Return the (X, Y) coordinate for the center point of the cell that contains the specified text.  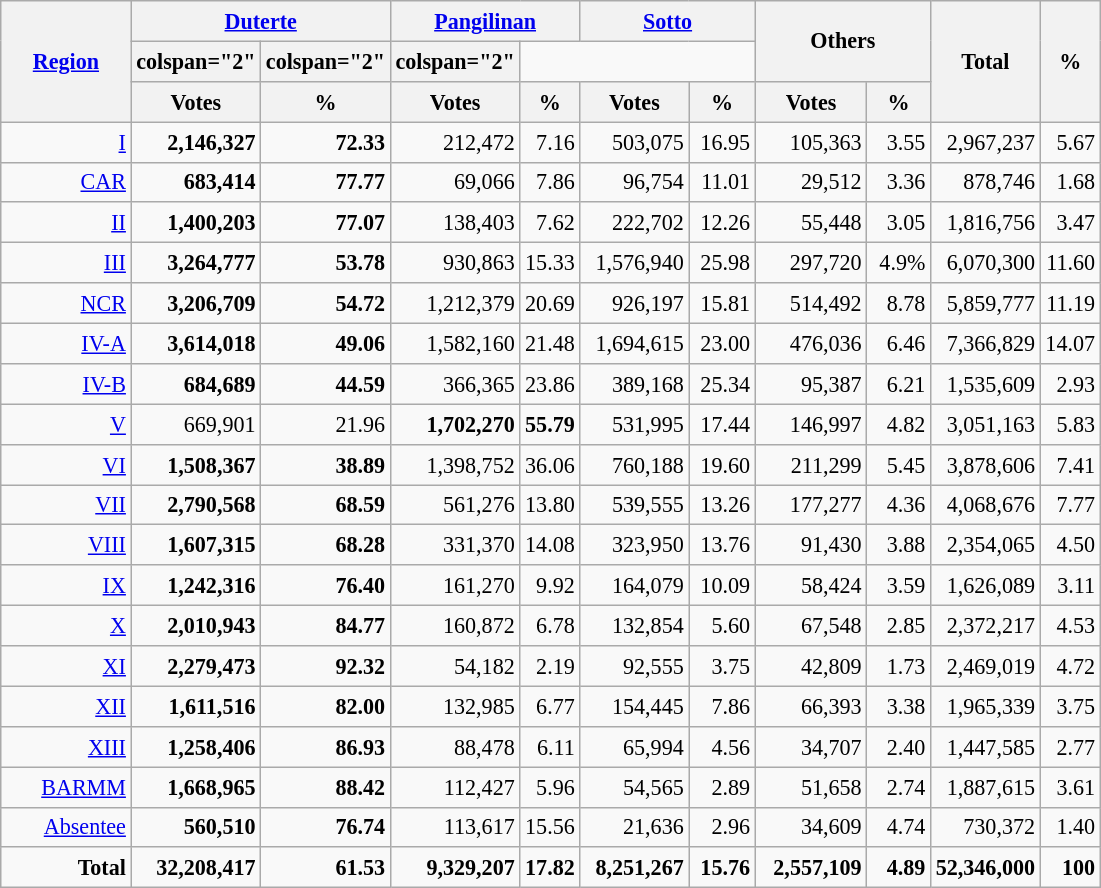
2.85 (899, 625)
683,414 (196, 182)
389,168 (634, 383)
9,329,207 (455, 867)
54.72 (326, 303)
12.26 (722, 222)
69,066 (455, 182)
8.78 (899, 303)
7.77 (1070, 504)
3.47 (1070, 222)
77.07 (326, 222)
IX (66, 585)
68.28 (326, 545)
V (66, 424)
2,010,943 (196, 625)
VI (66, 464)
161,270 (455, 585)
1,258,406 (196, 746)
2,146,327 (196, 141)
96,754 (634, 182)
684,689 (196, 383)
IV-A (66, 343)
65,994 (634, 746)
2.40 (899, 746)
VII (66, 504)
531,995 (634, 424)
Absentee (66, 827)
76.74 (326, 827)
I (66, 141)
503,075 (634, 141)
52,346,000 (986, 867)
4.89 (899, 867)
2,469,019 (986, 665)
8,251,267 (634, 867)
4.53 (1070, 625)
1.73 (899, 665)
112,427 (455, 786)
5,859,777 (986, 303)
44.59 (326, 383)
25.34 (722, 383)
297,720 (811, 262)
2.74 (899, 786)
11.01 (722, 182)
100 (1070, 867)
212,472 (455, 141)
4.56 (722, 746)
3,264,777 (196, 262)
25.98 (722, 262)
Region (66, 60)
2.89 (722, 786)
1,582,160 (455, 343)
2,557,109 (811, 867)
7.16 (550, 141)
2.93 (1070, 383)
77.77 (326, 182)
132,854 (634, 625)
XI (66, 665)
476,036 (811, 343)
34,707 (811, 746)
13.26 (722, 504)
72.33 (326, 141)
760,188 (634, 464)
3.11 (1070, 585)
6.21 (899, 383)
16.95 (722, 141)
Duterte (260, 20)
1,212,379 (455, 303)
138,403 (455, 222)
2,372,217 (986, 625)
4,068,676 (986, 504)
10.09 (722, 585)
113,617 (455, 827)
1,607,315 (196, 545)
3.88 (899, 545)
160,872 (455, 625)
331,370 (455, 545)
1,400,203 (196, 222)
51,658 (811, 786)
2,967,237 (986, 141)
164,079 (634, 585)
930,863 (455, 262)
67,548 (811, 625)
2.19 (550, 665)
15.81 (722, 303)
3.61 (1070, 786)
1,668,965 (196, 786)
2.96 (722, 827)
5.45 (899, 464)
7.62 (550, 222)
13.80 (550, 504)
323,950 (634, 545)
58,424 (811, 585)
878,746 (986, 182)
7.41 (1070, 464)
X (66, 625)
34,609 (811, 827)
1,576,940 (634, 262)
Others (842, 40)
146,997 (811, 424)
1,702,270 (455, 424)
84.77 (326, 625)
2,354,065 (986, 545)
15.56 (550, 827)
14.08 (550, 545)
514,492 (811, 303)
3.05 (899, 222)
76.40 (326, 585)
III (66, 262)
1,965,339 (986, 706)
BARMM (66, 786)
3,051,163 (986, 424)
II (66, 222)
CAR (66, 182)
4.50 (1070, 545)
32,208,417 (196, 867)
55.79 (550, 424)
2.77 (1070, 746)
1,535,609 (986, 383)
1,887,615 (986, 786)
20.69 (550, 303)
82.00 (326, 706)
4.72 (1070, 665)
561,276 (455, 504)
86.93 (326, 746)
92.32 (326, 665)
23.86 (550, 383)
17.44 (722, 424)
1,611,516 (196, 706)
15.33 (550, 262)
Sotto (668, 20)
55,448 (811, 222)
IV-B (66, 383)
88.42 (326, 786)
11.19 (1070, 303)
5.67 (1070, 141)
3.38 (899, 706)
15.76 (722, 867)
Pangilinan (485, 20)
926,197 (634, 303)
539,555 (634, 504)
3,878,606 (986, 464)
4.9% (899, 262)
36.06 (550, 464)
1.68 (1070, 182)
88,478 (455, 746)
42,809 (811, 665)
132,985 (455, 706)
21.48 (550, 343)
29,512 (811, 182)
11.60 (1070, 262)
1,242,316 (196, 585)
730,372 (986, 827)
222,702 (634, 222)
95,387 (811, 383)
177,277 (811, 504)
NCR (66, 303)
XIII (66, 746)
54,565 (634, 786)
14.07 (1070, 343)
7,366,829 (986, 343)
19.60 (722, 464)
49.06 (326, 343)
3.55 (899, 141)
XII (66, 706)
560,510 (196, 827)
366,365 (455, 383)
3,206,709 (196, 303)
23.00 (722, 343)
66,393 (811, 706)
105,363 (811, 141)
2,790,568 (196, 504)
17.82 (550, 867)
3,614,018 (196, 343)
6.78 (550, 625)
3.59 (899, 585)
1,694,615 (634, 343)
1.40 (1070, 827)
1,508,367 (196, 464)
21.96 (326, 424)
92,555 (634, 665)
68.59 (326, 504)
21,636 (634, 827)
1,816,756 (986, 222)
VIII (66, 545)
54,182 (455, 665)
6,070,300 (986, 262)
4.82 (899, 424)
5.96 (550, 786)
211,299 (811, 464)
669,901 (196, 424)
6.11 (550, 746)
3.36 (899, 182)
1,447,585 (986, 746)
91,430 (811, 545)
1,398,752 (455, 464)
61.53 (326, 867)
6.46 (899, 343)
13.76 (722, 545)
53.78 (326, 262)
6.77 (550, 706)
5.83 (1070, 424)
2,279,473 (196, 665)
38.89 (326, 464)
4.74 (899, 827)
4.36 (899, 504)
154,445 (634, 706)
9.92 (550, 585)
1,626,089 (986, 585)
5.60 (722, 625)
